Search for the cell housing the specified text and yield its (X, Y) center coordinate. 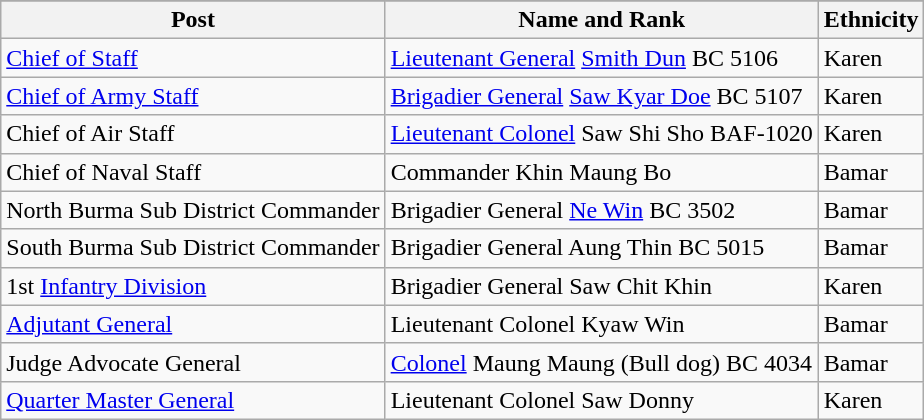
1st Infantry Division (193, 286)
Commander Khin Maung Bo (602, 172)
Chief of Naval Staff (193, 172)
Name and Rank (602, 20)
Ethnicity (871, 20)
Judge Advocate General (193, 362)
Adjutant General (193, 324)
Lieutenant Colonel Saw Shi Sho BAF-1020 (602, 134)
Chief of Staff (193, 58)
Quarter Master General (193, 400)
Post (193, 20)
Brigadier General Aung Thin BC 5015 (602, 248)
Lieutenant General Smith Dun BC 5106 (602, 58)
Brigadier General Saw Kyar Doe BC 5107 (602, 96)
North Burma Sub District Commander (193, 210)
Colonel Maung Maung (Bull dog) BC 4034 (602, 362)
Brigadier General Saw Chit Khin (602, 286)
Chief of Air Staff (193, 134)
Chief of Army Staff (193, 96)
Brigadier General Ne Win BC 3502 (602, 210)
South Burma Sub District Commander (193, 248)
Lieutenant Colonel Kyaw Win (602, 324)
Lieutenant Colonel Saw Donny (602, 400)
